Find where the given text appears and provide that cell's center as (x, y) coordinate. 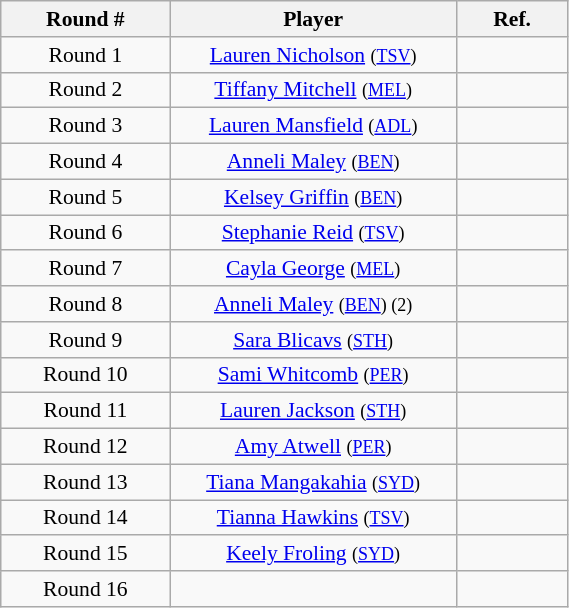
Player (313, 19)
Round 2 (86, 90)
Round 16 (86, 589)
Tiana Mangakahia (SYD) (313, 482)
Round 13 (86, 482)
Tianna Hawkins (TSV) (313, 518)
Kelsey Griffin (BEN) (313, 197)
Sami Whitcomb (PER) (313, 375)
Anneli Maley (BEN) (2) (313, 304)
Lauren Jackson (STH) (313, 411)
Cayla George (MEL) (313, 269)
Sara Blicavs (STH) (313, 340)
Lauren Nicholson (TSV) (313, 55)
Round # (86, 19)
Stephanie Reid (TSV) (313, 233)
Round 9 (86, 340)
Round 10 (86, 375)
Keely Froling (SYD) (313, 554)
Round 12 (86, 447)
Amy Atwell (PER) (313, 447)
Round 11 (86, 411)
Round 1 (86, 55)
Round 15 (86, 554)
Round 6 (86, 233)
Lauren Mansfield (ADL) (313, 126)
Round 3 (86, 126)
Round 14 (86, 518)
Tiffany Mitchell (MEL) (313, 90)
Round 5 (86, 197)
Round 4 (86, 162)
Ref. (512, 19)
Round 7 (86, 269)
Anneli Maley (BEN) (313, 162)
Round 8 (86, 304)
